Scan for the cell matching the given text and deliver its [x, y] coordinate at center. 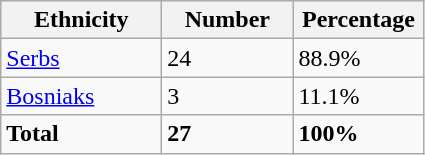
Ethnicity [82, 20]
88.9% [358, 58]
Percentage [358, 20]
100% [358, 134]
Total [82, 134]
Serbs [82, 58]
Number [228, 20]
3 [228, 96]
11.1% [358, 96]
24 [228, 58]
Bosniaks [82, 96]
27 [228, 134]
